Provide the (X, Y) coordinate of the cell's center where the given text is located.  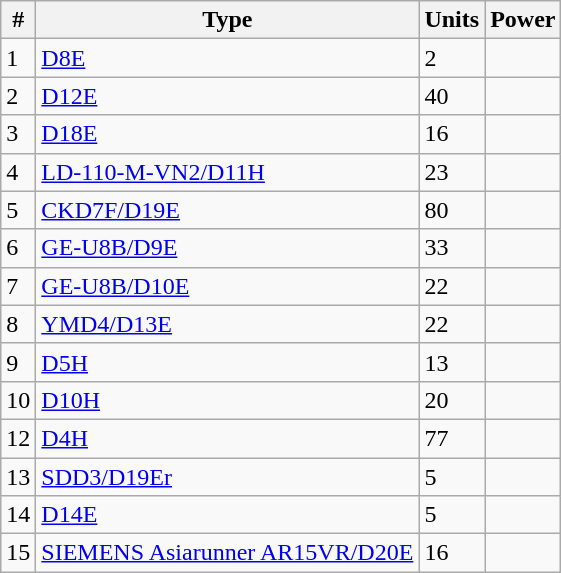
8 (18, 324)
D12E (228, 96)
D18E (228, 134)
80 (452, 210)
14 (18, 515)
Units (452, 20)
D8E (228, 58)
Power (523, 20)
20 (452, 400)
10 (18, 400)
12 (18, 438)
1 (18, 58)
# (18, 20)
3 (18, 134)
6 (18, 248)
D14E (228, 515)
15 (18, 553)
77 (452, 438)
SDD3/D19Er (228, 477)
40 (452, 96)
CKD7F/D19E (228, 210)
SIEMENS Asiarunner AR15VR/D20E (228, 553)
23 (452, 172)
9 (18, 362)
7 (18, 286)
D10H (228, 400)
D4H (228, 438)
GE-U8B/D9E (228, 248)
YMD4/D13E (228, 324)
GE-U8B/D10E (228, 286)
D5H (228, 362)
4 (18, 172)
Type (228, 20)
LD-110-M-VN2/D11H (228, 172)
33 (452, 248)
